Identify which cell holds the provided text, then report its [x, y] central coordinate. 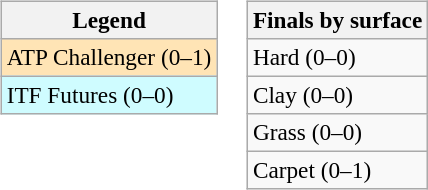
Grass (0–0) [337, 133]
Clay (0–0) [337, 95]
Finals by surface [337, 20]
Legend [108, 20]
Carpet (0–1) [337, 171]
ATP Challenger (0–1) [108, 57]
ITF Futures (0–0) [108, 95]
Hard (0–0) [337, 57]
